Output the (X, Y) coordinate of the center of the cell containing the given text.  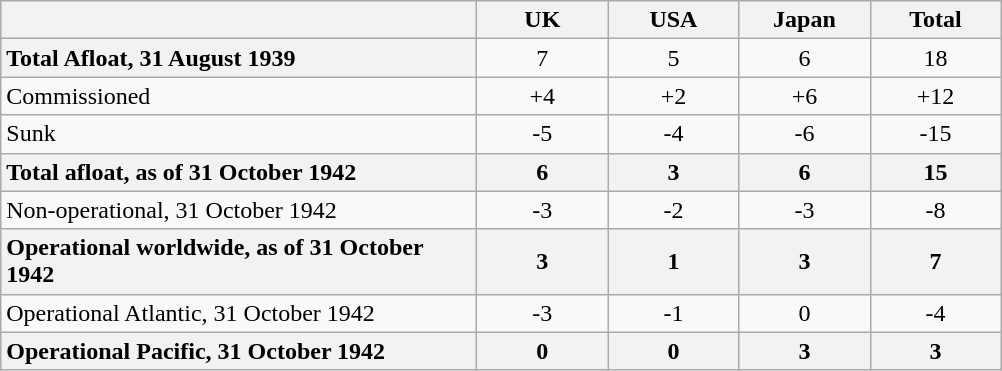
15 (936, 172)
-8 (936, 210)
Total (936, 20)
-15 (936, 134)
-1 (674, 313)
18 (936, 58)
UK (542, 20)
Japan (804, 20)
+2 (674, 96)
Commissioned (239, 96)
Non-operational, 31 October 1942 (239, 210)
Operational worldwide, as of 31 October 1942 (239, 262)
Sunk (239, 134)
-5 (542, 134)
+6 (804, 96)
Operational Pacific, 31 October 1942 (239, 351)
Total Afloat, 31 August 1939 (239, 58)
Total afloat, as of 31 October 1942 (239, 172)
+12 (936, 96)
USA (674, 20)
Operational Atlantic, 31 October 1942 (239, 313)
-2 (674, 210)
+4 (542, 96)
1 (674, 262)
-6 (804, 134)
5 (674, 58)
